Extract the (x, y) coordinate from the center of the cell holding the provided text.  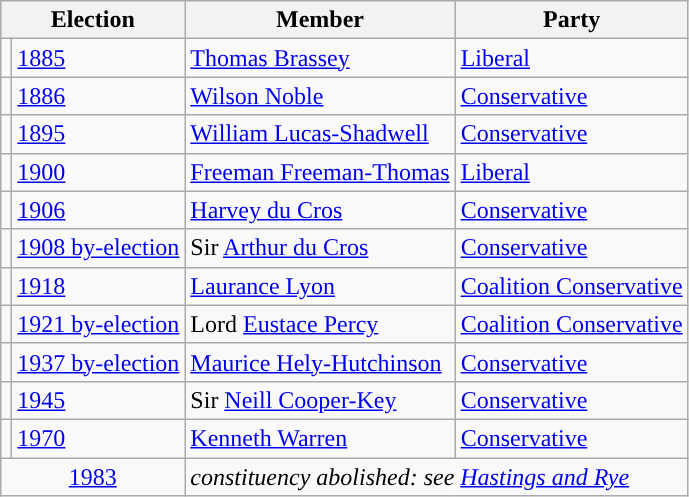
1945 (98, 400)
Maurice Hely-Hutchinson (320, 362)
Lord Eustace Percy (320, 324)
1921 by-election (98, 324)
1970 (98, 438)
Sir Neill Cooper-Key (320, 400)
1937 by-election (98, 362)
1885 (98, 58)
1906 (98, 210)
Laurance Lyon (320, 286)
1983 (93, 477)
Kenneth Warren (320, 438)
William Lucas-Shadwell (320, 134)
Freeman Freeman-Thomas (320, 172)
1918 (98, 286)
Election (93, 20)
Thomas Brassey (320, 58)
Member (320, 20)
Harvey du Cros (320, 210)
constituency abolished: see Hastings and Rye (436, 477)
1900 (98, 172)
Wilson Noble (320, 96)
1895 (98, 134)
Party (572, 20)
1908 by-election (98, 248)
Sir Arthur du Cros (320, 248)
1886 (98, 96)
